Provide the (x, y) coordinate of the cell's center where the given text is located.  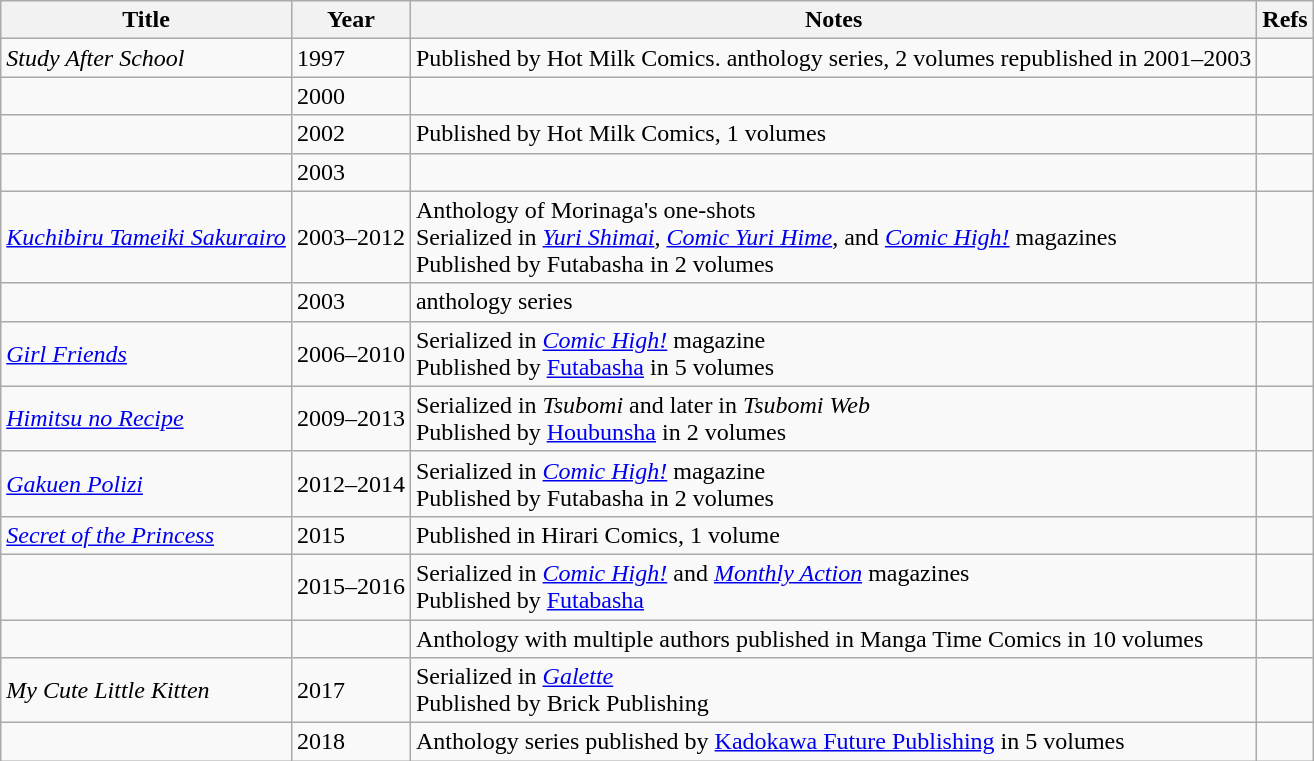
Published by Hot Milk Comics. anthology series, 2 volumes republished in 2001–2003 (833, 58)
Serialized in Comic High! and Monthly Action magazinesPublished by Futabasha (833, 586)
Girl Friends (146, 354)
Study After School (146, 58)
Notes (833, 20)
2017 (350, 690)
Himitsu no Recipe (146, 418)
Serialized in Tsubomi and later in Tsubomi WebPublished by Houbunsha in 2 volumes (833, 418)
2015 (350, 535)
Anthology of Morinaga's one-shotsSerialized in Yuri Shimai, Comic Yuri Hime, and Comic High! magazinesPublished by Futabasha in 2 volumes (833, 237)
2000 (350, 96)
Serialized in Comic High! magazinePublished by Futabasha in 2 volumes (833, 484)
Title (146, 20)
Anthology with multiple authors published in Manga Time Comics in 10 volumes (833, 639)
2003–2012 (350, 237)
Refs (1285, 20)
2002 (350, 134)
2006–2010 (350, 354)
Anthology series published by Kadokawa Future Publishing in 5 volumes (833, 742)
Secret of the Princess (146, 535)
Serialized in Comic High! magazinePublished by Futabasha in 5 volumes (833, 354)
Published in Hirari Comics, 1 volume (833, 535)
2018 (350, 742)
1997 (350, 58)
Kuchibiru Tameiki Sakurairo (146, 237)
2015–2016 (350, 586)
Gakuen Polizi (146, 484)
2012–2014 (350, 484)
Serialized in GalettePublished by Brick Publishing (833, 690)
Published by Hot Milk Comics, 1 volumes (833, 134)
anthology series (833, 302)
2009–2013 (350, 418)
My Cute Little Kitten (146, 690)
Year (350, 20)
